Detect which cell encompasses the target text, then output its [X, Y] center coordinate. 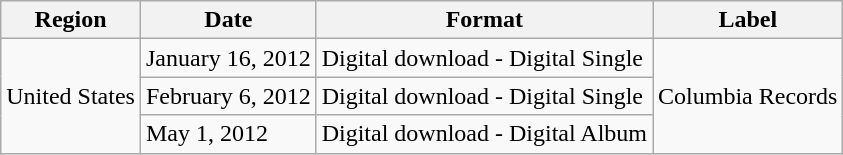
Digital download - Digital Album [484, 134]
Date [228, 20]
Format [484, 20]
February 6, 2012 [228, 96]
Region [71, 20]
Label [748, 20]
January 16, 2012 [228, 58]
United States [71, 96]
Columbia Records [748, 96]
May 1, 2012 [228, 134]
